Locate the cell with the specified text and output its [X, Y] center coordinate. 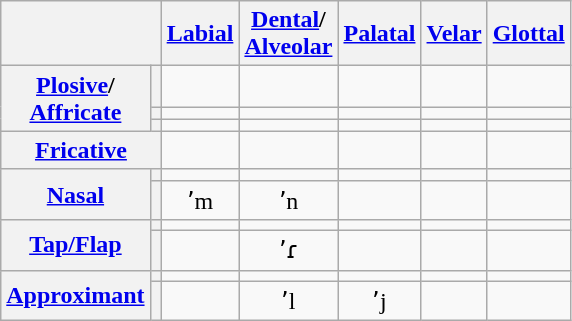
Plosive/Affricate [76, 98]
Fricative [81, 150]
ʼm [200, 200]
Velar [454, 34]
ʼɾ [288, 251]
Nasal [76, 194]
Dental/Alveolar [288, 34]
Approximant [76, 296]
ʼl [288, 301]
ʼj [380, 301]
Glottal [528, 34]
Tap/Flap [76, 246]
Labial [200, 34]
Palatal [380, 34]
ʼn [288, 200]
